Determine the [X, Y] coordinate at the center of the cell enclosing the given text.  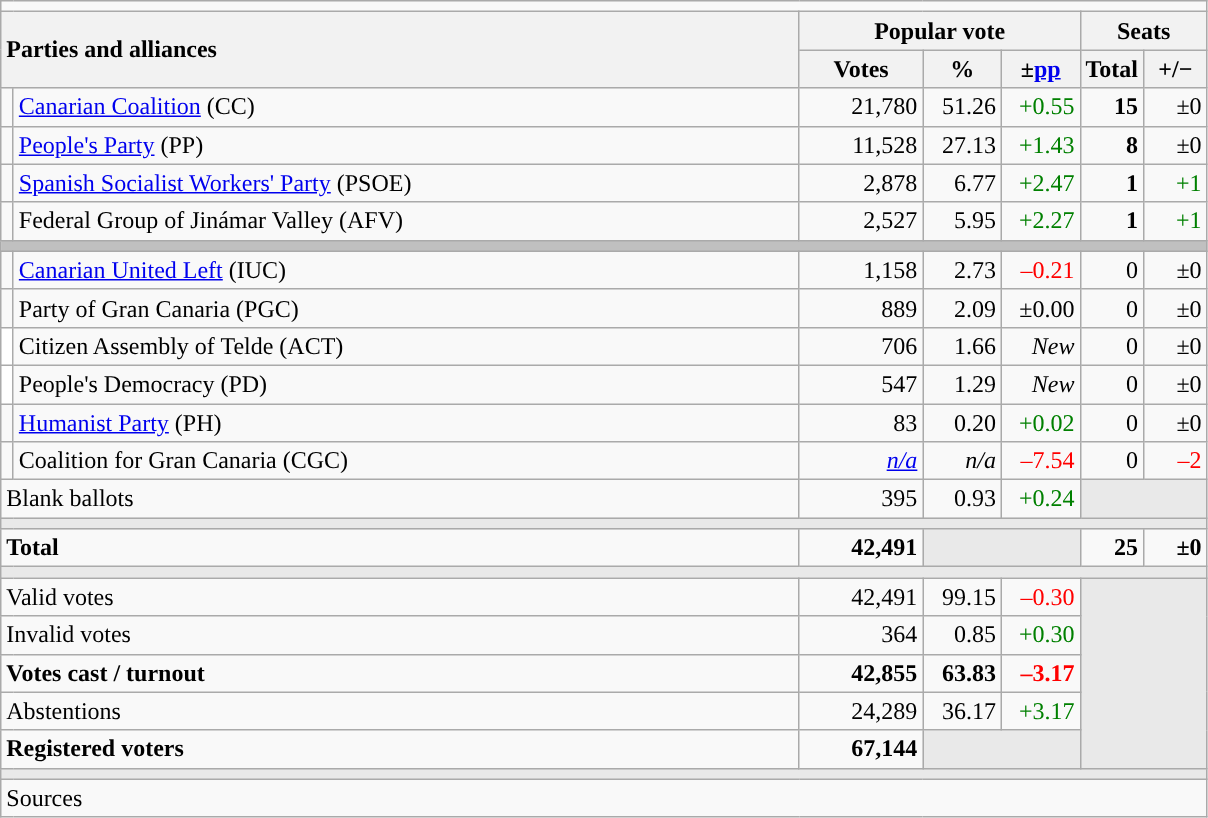
1.66 [962, 346]
+0.30 [1040, 635]
2.09 [962, 308]
8 [1112, 145]
+2.47 [1040, 183]
364 [861, 635]
Coalition for Gran Canaria (CGC) [406, 461]
83 [861, 423]
36.17 [962, 711]
–0.30 [1040, 597]
+0.24 [1040, 499]
15 [1112, 107]
People's Party (PP) [406, 145]
0.93 [962, 499]
706 [861, 346]
Spanish Socialist Workers' Party (PSOE) [406, 183]
24,289 [861, 711]
+1.43 [1040, 145]
Registered voters [400, 749]
Valid votes [400, 597]
Federal Group of Jinámar Valley (AFV) [406, 221]
Party of Gran Canaria (PGC) [406, 308]
Sources [604, 798]
Votes cast / turnout [400, 673]
% [962, 69]
+/− [1176, 69]
Blank ballots [400, 499]
395 [861, 499]
–7.54 [1040, 461]
1,158 [861, 270]
11,528 [861, 145]
+0.55 [1040, 107]
2,878 [861, 183]
Seats [1144, 31]
5.95 [962, 221]
25 [1112, 548]
Invalid votes [400, 635]
People's Democracy (PD) [406, 384]
–0.21 [1040, 270]
Humanist Party (PH) [406, 423]
±0.00 [1040, 308]
Votes [861, 69]
99.15 [962, 597]
67,144 [861, 749]
547 [861, 384]
+0.02 [1040, 423]
63.83 [962, 673]
–2 [1176, 461]
+3.17 [1040, 711]
Parties and alliances [400, 50]
42,855 [861, 673]
889 [861, 308]
1.29 [962, 384]
±pp [1040, 69]
27.13 [962, 145]
6.77 [962, 183]
Citizen Assembly of Telde (ACT) [406, 346]
2,527 [861, 221]
0.20 [962, 423]
Popular vote [940, 31]
Canarian United Left (IUC) [406, 270]
2.73 [962, 270]
51.26 [962, 107]
21,780 [861, 107]
+2.27 [1040, 221]
Abstentions [400, 711]
Canarian Coalition (CC) [406, 107]
–3.17 [1040, 673]
0.85 [962, 635]
